Determine the [x, y] coordinate at the center of the cell enclosing the given text.  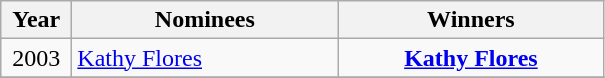
Winners [471, 20]
Year [36, 20]
2003 [36, 58]
Nominees [205, 20]
